Find where the given text appears and provide that cell's center as [X, Y] coordinate. 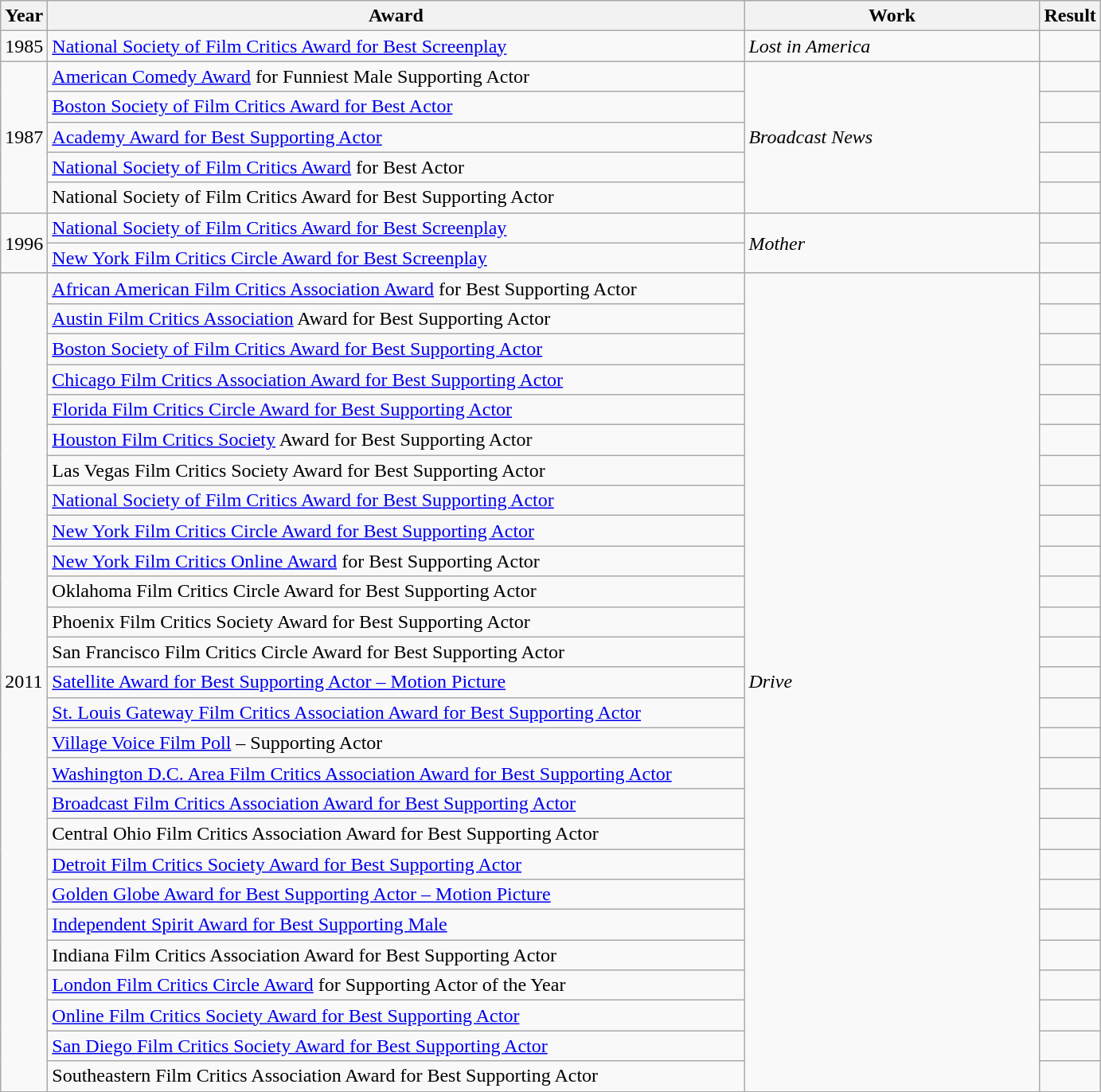
Oklahoma Film Critics Circle Award for Best Supporting Actor [396, 591]
Indiana Film Critics Association Award for Best Supporting Actor [396, 955]
St. Louis Gateway Film Critics Association Award for Best Supporting Actor [396, 712]
Boston Society of Film Critics Award for Best Actor [396, 107]
Year [24, 16]
Las Vegas Film Critics Society Award for Best Supporting Actor [396, 470]
Golden Globe Award for Best Supporting Actor – Motion Picture [396, 895]
Academy Award for Best Supporting Actor [396, 137]
Village Voice Film Poll – Supporting Actor [396, 743]
New York Film Critics Circle Award for Best Supporting Actor [396, 531]
Drive [892, 682]
Broadcast News [892, 137]
Florida Film Critics Circle Award for Best Supporting Actor [396, 410]
New York Film Critics Circle Award for Best Screenplay [396, 258]
1996 [24, 243]
Chicago Film Critics Association Award for Best Supporting Actor [396, 380]
San Diego Film Critics Society Award for Best Supporting Actor [396, 1046]
Satellite Award for Best Supporting Actor – Motion Picture [396, 682]
Austin Film Critics Association Award for Best Supporting Actor [396, 318]
Boston Society of Film Critics Award for Best Supporting Actor [396, 349]
Broadcast Film Critics Association Award for Best Supporting Actor [396, 803]
African American Film Critics Association Award for Best Supporting Actor [396, 288]
Central Ohio Film Critics Association Award for Best Supporting Actor [396, 833]
Work [892, 16]
Result [1070, 16]
Houston Film Critics Society Award for Best Supporting Actor [396, 440]
2011 [24, 682]
National Society of Film Critics Award for Best Actor [396, 167]
Award [396, 16]
San Francisco Film Critics Circle Award for Best Supporting Actor [396, 652]
London Film Critics Circle Award for Supporting Actor of the Year [396, 985]
Washington D.C. Area Film Critics Association Award for Best Supporting Actor [396, 773]
Online Film Critics Society Award for Best Supporting Actor [396, 1016]
Southeastern Film Critics Association Award for Best Supporting Actor [396, 1076]
American Comedy Award for Funniest Male Supporting Actor [396, 76]
Lost in America [892, 46]
New York Film Critics Online Award for Best Supporting Actor [396, 561]
Detroit Film Critics Society Award for Best Supporting Actor [396, 864]
1987 [24, 137]
Phoenix Film Critics Society Award for Best Supporting Actor [396, 622]
Independent Spirit Award for Best Supporting Male [396, 925]
Mother [892, 243]
1985 [24, 46]
